Pinpoint the cell where the given text exists, returning its [X, Y] midpoint coordinate. 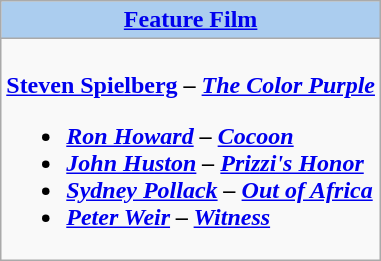
Feature Film [191, 20]
Steven Spielberg – The Color PurpleRon Howard – CocoonJohn Huston – Prizzi's HonorSydney Pollack – Out of AfricaPeter Weir – Witness [191, 150]
